Detect which cell encompasses the target text, then output its (X, Y) center coordinate. 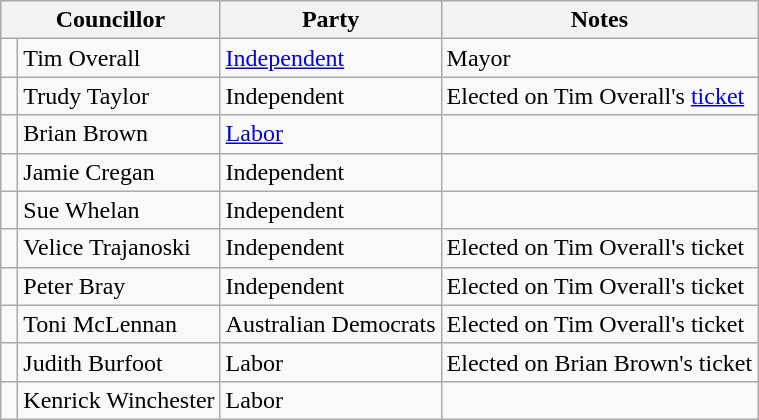
Trudy Taylor (119, 96)
Peter Bray (119, 286)
Brian Brown (119, 134)
Kenrick Winchester (119, 400)
Councillor (110, 20)
Elected on Brian Brown's ticket (600, 362)
Toni McLennan (119, 324)
Jamie Cregan (119, 172)
Notes (600, 20)
Party (330, 20)
Australian Democrats (330, 324)
Mayor (600, 58)
Judith Burfoot (119, 362)
Velice Trajanoski (119, 248)
Sue Whelan (119, 210)
Tim Overall (119, 58)
